Return (x, y) of the center of cell containing provided text 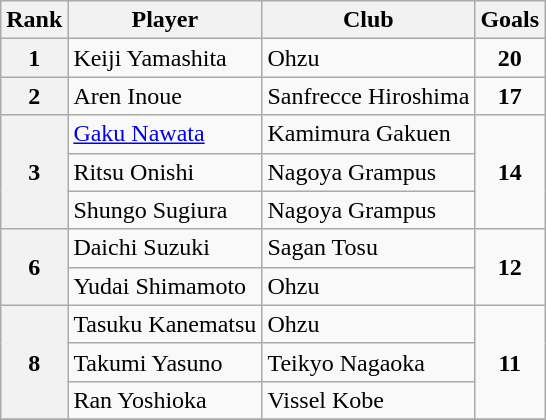
Player (165, 20)
2 (34, 96)
Gaku Nawata (165, 134)
Goals (510, 20)
1 (34, 58)
Takumi Yasuno (165, 362)
20 (510, 58)
6 (34, 267)
12 (510, 267)
Ritsu Onishi (165, 172)
Yudai Shimamoto (165, 286)
Ran Yoshioka (165, 400)
Kamimura Gakuen (368, 134)
3 (34, 172)
8 (34, 362)
Rank (34, 20)
14 (510, 172)
Vissel Kobe (368, 400)
Aren Inoue (165, 96)
Daichi Suzuki (165, 248)
Sagan Tosu (368, 248)
Keiji Yamashita (165, 58)
Club (368, 20)
Sanfrecce Hiroshima (368, 96)
17 (510, 96)
Teikyo Nagaoka (368, 362)
Tasuku Kanematsu (165, 324)
Shungo Sugiura (165, 210)
11 (510, 362)
